Return the [X, Y] coordinate for the center point of the cell that contains the specified text.  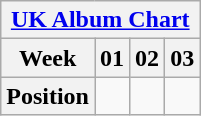
03 [182, 58]
02 [148, 58]
Week [48, 58]
01 [112, 58]
Position [48, 96]
UK Album Chart [100, 20]
